Output the [x, y] coordinate of the center of the cell containing the given text.  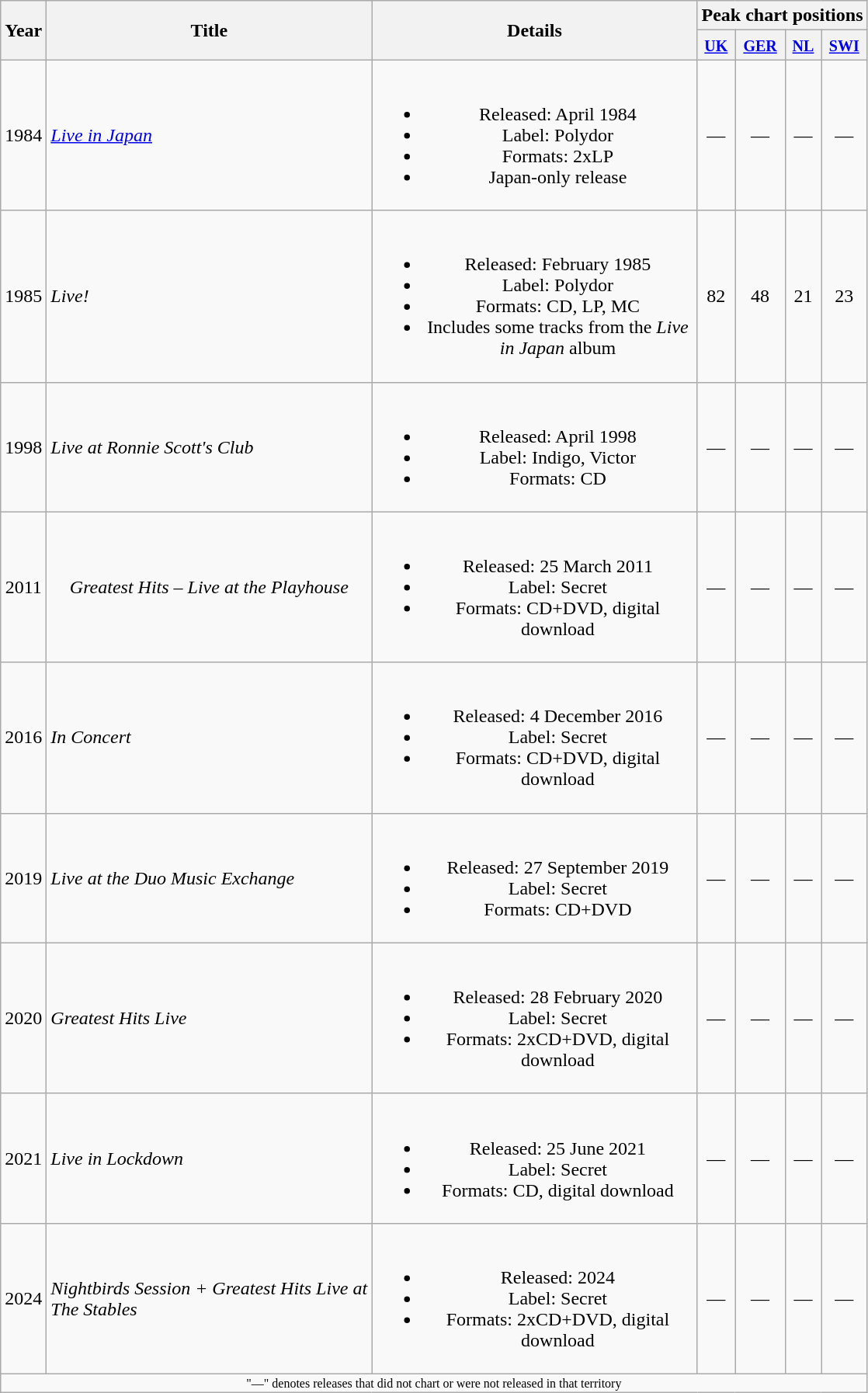
1998 [23, 447]
Title [210, 30]
UK [716, 45]
2021 [23, 1159]
NL [803, 45]
Released: 27 September 2019Label: SecretFormats: CD+DVD [534, 877]
"—" denotes releases that did not chart or were not released in that territory [434, 1383]
In Concert [210, 738]
SWI [845, 45]
Released: 25 June 2021Label: SecretFormats: CD, digital download [534, 1159]
Released: 25 March 2011Label: SecretFormats: CD+DVD, digital download [534, 587]
Released: 4 December 2016Label: SecretFormats: CD+DVD, digital download [534, 738]
Released: April 1998Label: Indigo, VictorFormats: CD [534, 447]
Released: April 1984Label: PolydorFormats: 2xLPJapan-only release [534, 135]
Greatest Hits Live [210, 1018]
Nightbirds Session + Greatest Hits Live at The Stables [210, 1298]
82 [716, 297]
2016 [23, 738]
Released: February 1985Label: PolydorFormats: CD, LP, MCIncludes some tracks from the Live in Japan album [534, 297]
48 [761, 297]
Released: 2024Label: SecretFormats: 2xCD+DVD, digital download [534, 1298]
Details [534, 30]
Live! [210, 297]
2011 [23, 587]
Live at the Duo Music Exchange [210, 877]
Greatest Hits – Live at the Playhouse [210, 587]
GER [761, 45]
Year [23, 30]
Live in Japan [210, 135]
2019 [23, 877]
2020 [23, 1018]
Peak chart positions [783, 16]
Live at Ronnie Scott's Club [210, 447]
Live in Lockdown [210, 1159]
Released: 28 February 2020Label: SecretFormats: 2xCD+DVD, digital download [534, 1018]
1985 [23, 297]
21 [803, 297]
1984 [23, 135]
23 [845, 297]
2024 [23, 1298]
